Provide the (X, Y) coordinate of the cell's center where the given text is located.  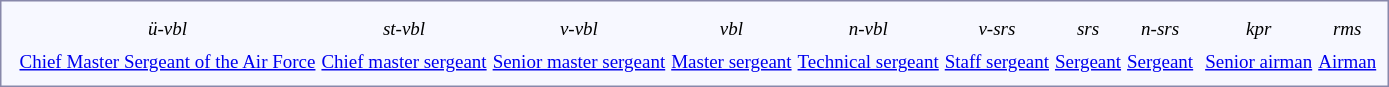
Master sergeant (732, 60)
Chief master sergeant (404, 60)
v-vbl (579, 27)
kpr (1259, 27)
v-srs (996, 27)
st-vbl (404, 27)
Senior master sergeant (579, 60)
Airman (1348, 60)
Staff sergeant (996, 60)
n-srs (1160, 27)
Chief Master Sergeant of the Air Force (168, 60)
vbl (732, 27)
n-vbl (868, 27)
rms (1348, 27)
ü-vbl (168, 27)
Technical sergeant (868, 60)
srs (1088, 27)
Senior airman (1259, 60)
